Detect which cell encompasses the target text, then output its (X, Y) center coordinate. 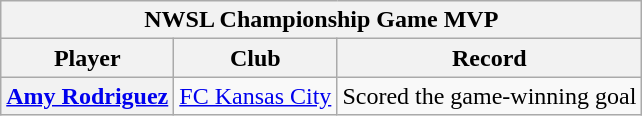
NWSL Championship Game MVP (322, 20)
Record (490, 58)
Amy Rodriguez (88, 96)
Club (256, 58)
Player (88, 58)
FC Kansas City (256, 96)
Scored the game-winning goal (490, 96)
